Capture the cell that displays the provided text and extract its [X, Y] central coordinate. 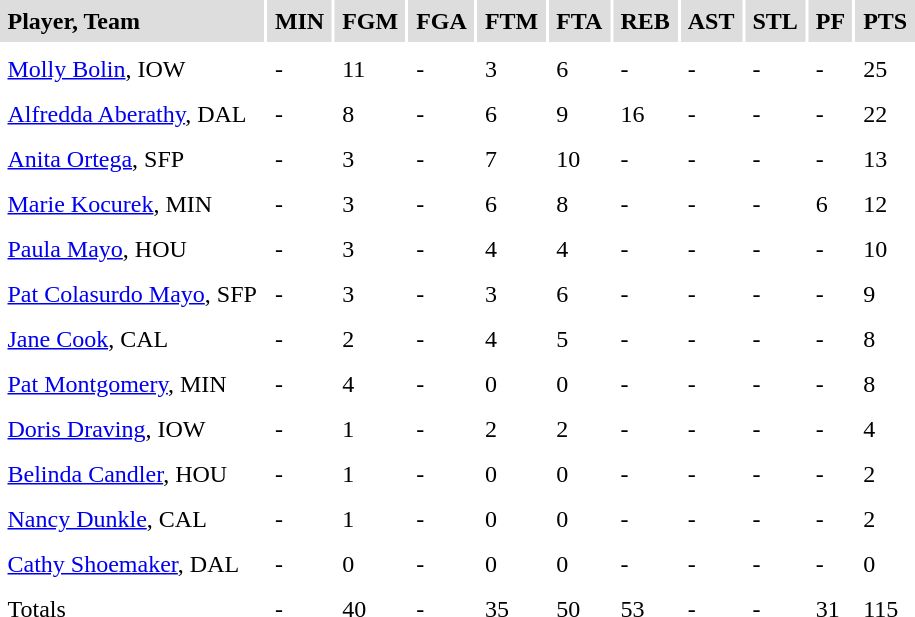
FTA [580, 21]
13 [886, 159]
5 [580, 339]
Player, Team [132, 21]
16 [645, 114]
11 [370, 69]
Nancy Dunkle, CAL [132, 519]
PTS [886, 21]
PF [830, 21]
MIN [299, 21]
Molly Bolin, IOW [132, 69]
Alfredda Aberathy, DAL [132, 114]
Pat Colasurdo Mayo, SFP [132, 294]
12 [886, 204]
Marie Kocurek, MIN [132, 204]
STL [775, 21]
Anita Ortega, SFP [132, 159]
FGM [370, 21]
Pat Montgomery, MIN [132, 384]
FTM [511, 21]
FGA [442, 21]
AST [711, 21]
Belinda Candler, HOU [132, 474]
Paula Mayo, HOU [132, 249]
Doris Draving, IOW [132, 429]
Cathy Shoemaker, DAL [132, 564]
Jane Cook, CAL [132, 339]
25 [886, 69]
22 [886, 114]
REB [645, 21]
7 [511, 159]
